Capture the cell that displays the provided text and extract its [X, Y] central coordinate. 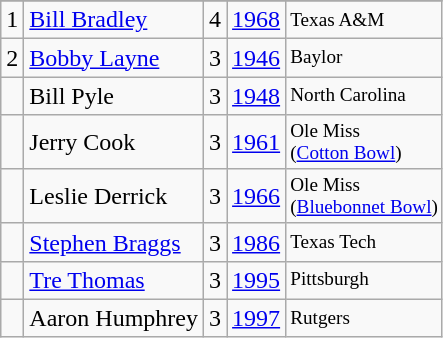
4 [216, 20]
1986 [256, 242]
Ole Miss(Bluebonnet Bowl) [364, 196]
1948 [256, 96]
Texas Tech [364, 242]
Stephen Braggs [114, 242]
Ole Miss(Cotton Bowl) [364, 142]
Leslie Derrick [114, 196]
Jerry Cook [114, 142]
Baylor [364, 58]
North Carolina [364, 96]
1 [12, 20]
Bobby Layne [114, 58]
Pittsburgh [364, 280]
Bill Bradley [114, 20]
Rutgers [364, 318]
1968 [256, 20]
1966 [256, 196]
Texas A&M [364, 20]
1995 [256, 280]
2 [12, 58]
1946 [256, 58]
Aaron Humphrey [114, 318]
Tre Thomas [114, 280]
1997 [256, 318]
Bill Pyle [114, 96]
1961 [256, 142]
